Output the [X, Y] coordinate of the center of the cell containing the given text.  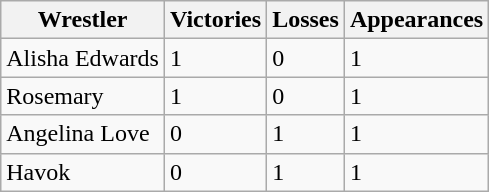
Rosemary [83, 96]
Losses [306, 20]
Victories [215, 20]
Angelina Love [83, 134]
Alisha Edwards [83, 58]
Wrestler [83, 20]
Appearances [416, 20]
Havok [83, 172]
